From the cell containing the given text, extract its center point as (x, y) coordinate. 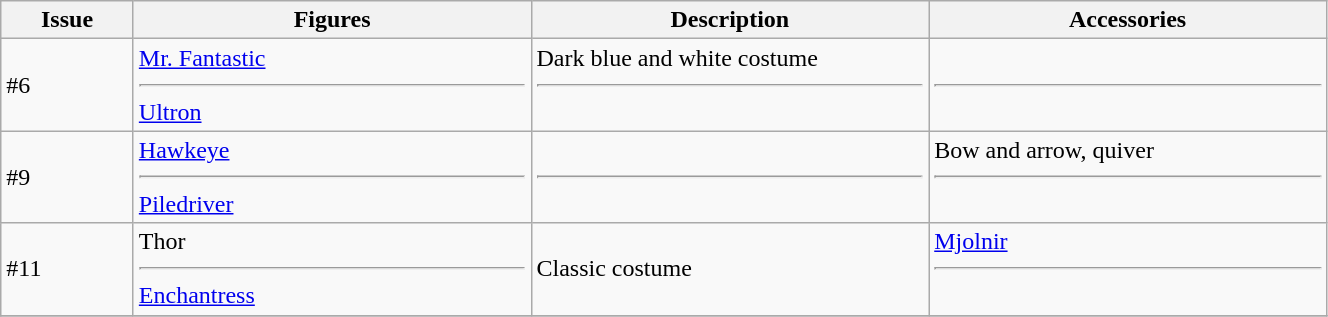
Mjolnir (1128, 269)
Description (730, 20)
Figures (332, 20)
Classic costume (730, 269)
HawkeyePiledriver (332, 177)
Mr. FantasticUltron (332, 85)
#11 (68, 269)
Bow and arrow, quiver (1128, 177)
ThorEnchantress (332, 269)
Issue (68, 20)
Dark blue and white costume (730, 85)
#6 (68, 85)
Accessories (1128, 20)
#9 (68, 177)
